Detect which cell encompasses the target text, then output its (X, Y) center coordinate. 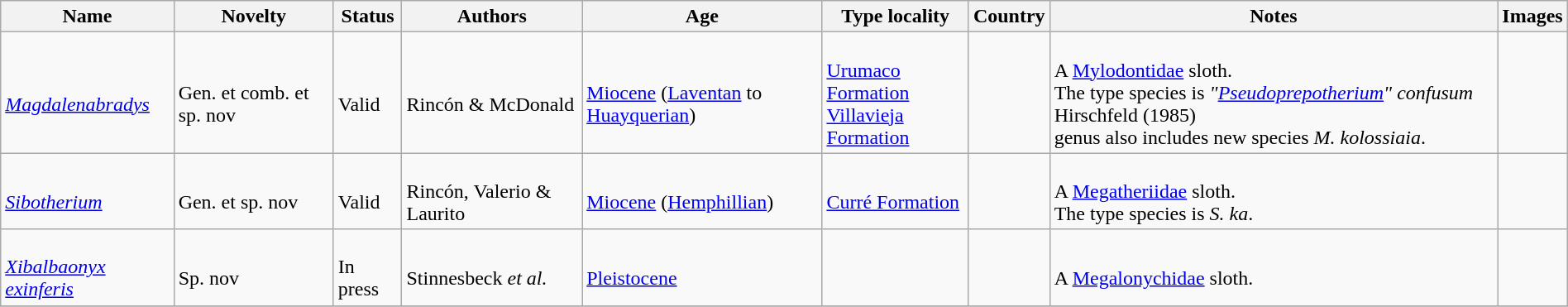
Sp. nov (253, 267)
Gen. et sp. nov (253, 191)
Rincón & McDonald (492, 93)
Miocene (Hemphillian) (702, 191)
Xibalbaonyx exinferis (88, 267)
Magdalenabradys (88, 93)
In press (367, 267)
Notes (1274, 17)
Country (1009, 17)
A Megalonychidae sloth. (1274, 267)
Name (88, 17)
Sibotherium (88, 191)
Gen. et comb. et sp. nov (253, 93)
Rincón, Valerio & Laurito (492, 191)
Status (367, 17)
Urumaco FormationVillavieja Formation (895, 93)
Novelty (253, 17)
Stinnesbeck et al. (492, 267)
Authors (492, 17)
A Mylodontidae sloth. The type species is "Pseudoprepotherium" confusum Hirschfeld (1985) genus also includes new species M. kolossiaia. (1274, 93)
A Megatheriidae sloth. The type species is S. ka. (1274, 191)
Type locality (895, 17)
Pleistocene (702, 267)
Age (702, 17)
Images (1532, 17)
Miocene (Laventan to Huayquerian) (702, 93)
Curré Formation (895, 191)
